For the text-containing cell, return its midpoint in [x, y] coordinate format. 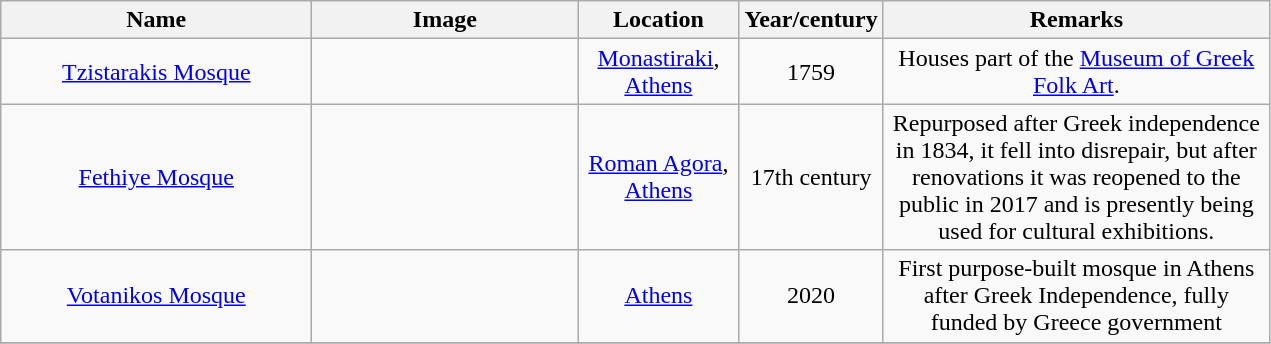
Location [658, 20]
Tzistarakis Mosque [156, 72]
1759 [811, 72]
Remarks [1076, 20]
Name [156, 20]
Year/century [811, 20]
Fethiye Mosque [156, 177]
Votanikos Mosque [156, 296]
2020 [811, 296]
Monastiraki, Athens [658, 72]
Image [445, 20]
First purpose-built mosque in Athens after Greek Independence, fully funded by Greece government [1076, 296]
Houses part of the Museum of Greek Folk Art. [1076, 72]
17th century [811, 177]
Athens [658, 296]
Roman Agora, Athens [658, 177]
